Return [x, y] of the center of cell containing provided text 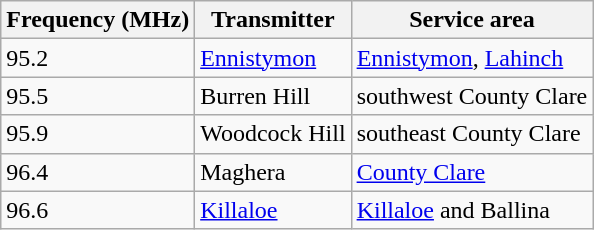
95.9 [98, 134]
southwest County Clare [472, 96]
Service area [472, 20]
96.6 [98, 210]
Killaloe and Ballina [472, 210]
95.5 [98, 96]
Burren Hill [273, 96]
Frequency (MHz) [98, 20]
County Clare [472, 172]
Ennistymon [273, 58]
96.4 [98, 172]
Maghera [273, 172]
Ennistymon, Lahinch [472, 58]
Killaloe [273, 210]
Transmitter [273, 20]
southeast County Clare [472, 134]
Woodcock Hill [273, 134]
95.2 [98, 58]
